Detect which cell encompasses the target text, then output its [X, Y] center coordinate. 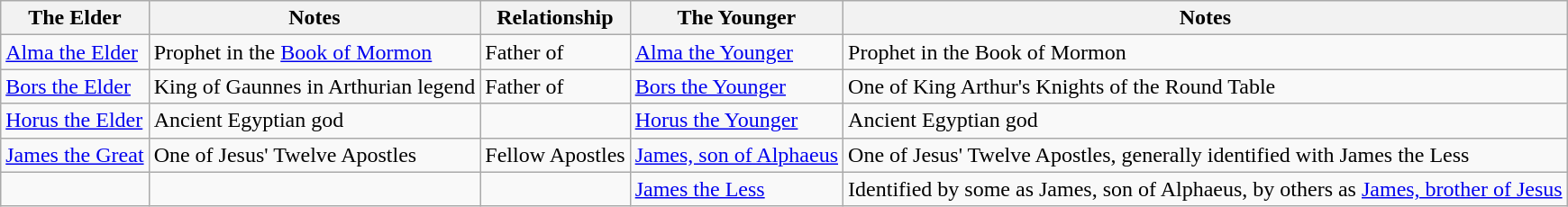
One of Jesus' Twelve Apostles [315, 155]
Bors the Elder [75, 86]
The Elder [75, 18]
One of King Arthur's Knights of the Round Table [1206, 86]
Relationship [555, 18]
Fellow Apostles [555, 155]
The Younger [736, 18]
Bors the Younger [736, 86]
Horus the Elder [75, 121]
James the Less [736, 189]
King of Gaunnes in Arthurian legend [315, 86]
James the Great [75, 155]
Alma the Younger [736, 52]
James, son of Alphaeus [736, 155]
Identified by some as James, son of Alphaeus, by others as James, brother of Jesus [1206, 189]
One of Jesus' Twelve Apostles, generally identified with James the Less [1206, 155]
Horus the Younger [736, 121]
Alma the Elder [75, 52]
